Detect which cell encompasses the target text, then output its [x, y] center coordinate. 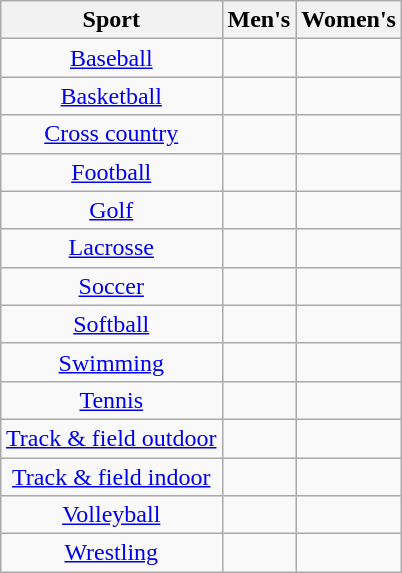
Soccer [112, 286]
Golf [112, 210]
Softball [112, 324]
Wrestling [112, 553]
Swimming [112, 362]
Track & field indoor [112, 477]
Sport [112, 20]
Women's [349, 20]
Men's [259, 20]
Cross country [112, 134]
Lacrosse [112, 248]
Baseball [112, 58]
Track & field outdoor [112, 438]
Tennis [112, 400]
Volleyball [112, 515]
Football [112, 172]
Basketball [112, 96]
